Capture the cell that displays the provided text and extract its (x, y) central coordinate. 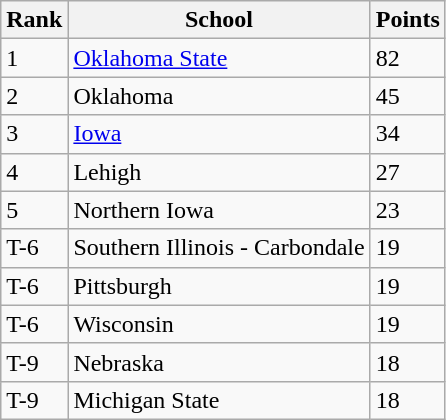
Rank (34, 20)
Southern Illinois - Carbondale (219, 248)
2 (34, 96)
Pittsburgh (219, 286)
School (219, 20)
34 (408, 134)
Oklahoma State (219, 58)
4 (34, 172)
Northern Iowa (219, 210)
1 (34, 58)
27 (408, 172)
Oklahoma (219, 96)
Lehigh (219, 172)
Michigan State (219, 400)
Points (408, 20)
Wisconsin (219, 324)
23 (408, 210)
Iowa (219, 134)
3 (34, 134)
5 (34, 210)
82 (408, 58)
Nebraska (219, 362)
45 (408, 96)
